Search for the cell housing the specified text and yield its [X, Y] center coordinate. 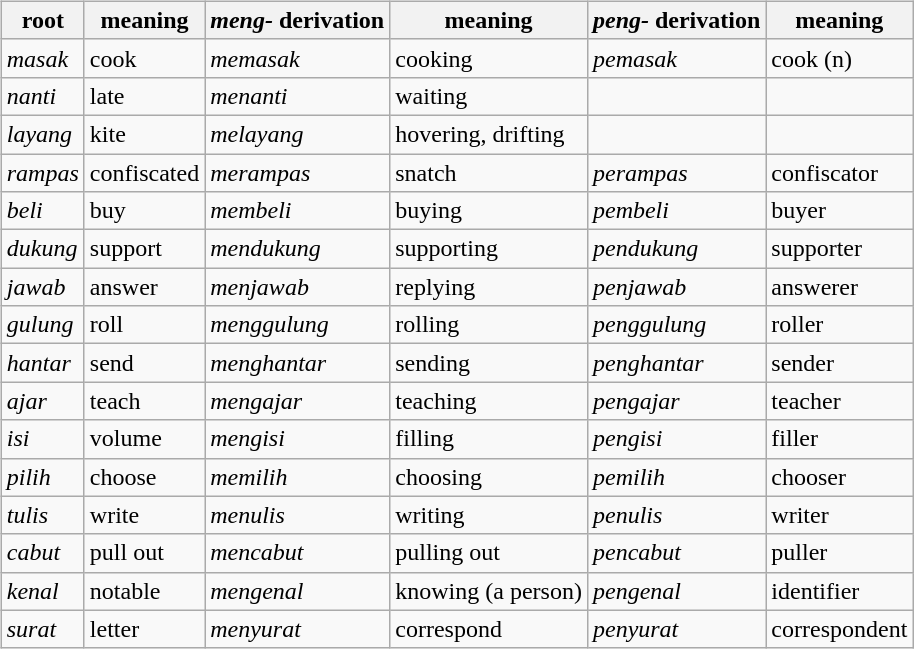
penggulung [676, 325]
choose [144, 477]
penghantar [676, 363]
knowing (a person) [489, 591]
isi [42, 439]
hovering, drifting [489, 134]
teaching [489, 401]
menggulung [298, 325]
penjawab [676, 287]
cook (n) [840, 58]
rampas [42, 173]
pendukung [676, 249]
supporting [489, 249]
memilih [298, 477]
mengenal [298, 591]
pulling out [489, 553]
perampas [676, 173]
penyurat [676, 629]
beli [42, 211]
waiting [489, 96]
pengisi [676, 439]
choosing [489, 477]
filling [489, 439]
tulis [42, 515]
gulung [42, 325]
surat [42, 629]
writer [840, 515]
teach [144, 401]
late [144, 96]
merampas [298, 173]
writing [489, 515]
filler [840, 439]
ajar [42, 401]
cooking [489, 58]
pengajar [676, 401]
pemasak [676, 58]
replying [489, 287]
menulis [298, 515]
answer [144, 287]
roller [840, 325]
sender [840, 363]
rolling [489, 325]
melayang [298, 134]
masak [42, 58]
notable [144, 591]
layang [42, 134]
root [42, 20]
penulis [676, 515]
answerer [840, 287]
pengenal [676, 591]
teacher [840, 401]
cook [144, 58]
identifier [840, 591]
pemilih [676, 477]
sending [489, 363]
dukung [42, 249]
mendukung [298, 249]
menghantar [298, 363]
memasak [298, 58]
pilih [42, 477]
buy [144, 211]
chooser [840, 477]
buying [489, 211]
confiscator [840, 173]
supporter [840, 249]
pull out [144, 553]
buyer [840, 211]
meng- derivation [298, 20]
correspond [489, 629]
write [144, 515]
jawab [42, 287]
send [144, 363]
peng- derivation [676, 20]
puller [840, 553]
kite [144, 134]
menanti [298, 96]
pencabut [676, 553]
letter [144, 629]
volume [144, 439]
mencabut [298, 553]
cabut [42, 553]
menjawab [298, 287]
menyurat [298, 629]
snatch [489, 173]
hantar [42, 363]
nanti [42, 96]
pembeli [676, 211]
mengajar [298, 401]
membeli [298, 211]
roll [144, 325]
correspondent [840, 629]
confiscated [144, 173]
mengisi [298, 439]
kenal [42, 591]
support [144, 249]
